Detect which cell encompasses the target text, then output its (X, Y) center coordinate. 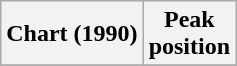
Peakposition (189, 34)
Chart (1990) (72, 34)
